Locate the cell with the specified text and output its [X, Y] center coordinate. 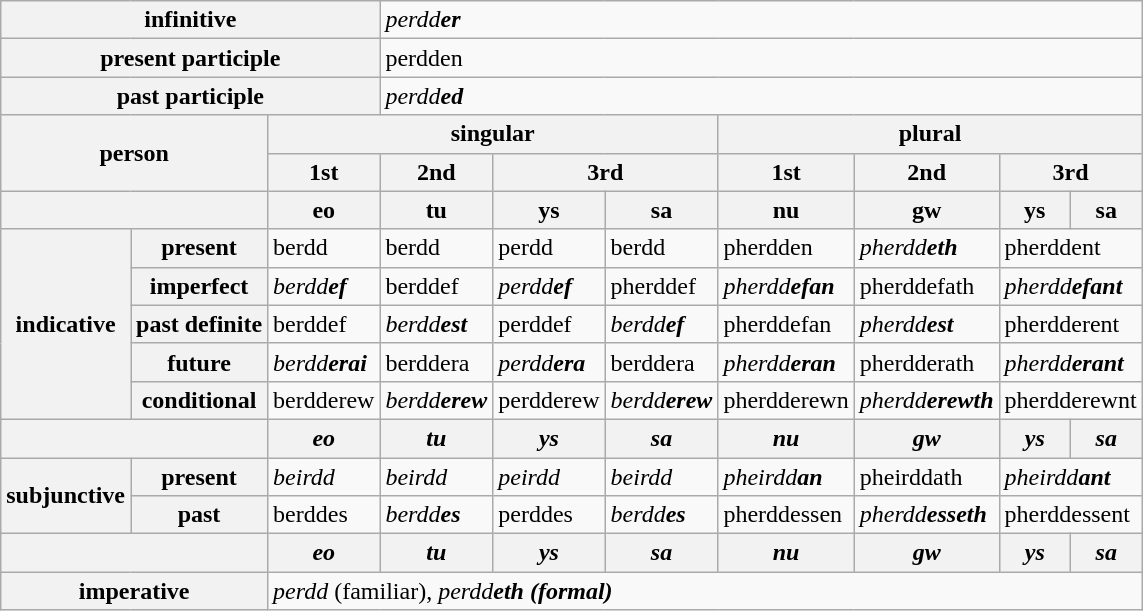
conditional [198, 400]
indicative [66, 324]
perdded [761, 96]
perddes [549, 515]
pheirddath [926, 477]
present participle [190, 58]
pherddeth [926, 248]
pherdderan [786, 362]
pherdderewth [926, 400]
perdden [761, 58]
perdd [549, 248]
berdderai [324, 362]
imperfect [198, 286]
pherdderath [926, 362]
pherdderewnt [1070, 400]
pherddef [662, 286]
infinitive [190, 20]
pherddent [1070, 248]
pherdden [786, 248]
subjunctive [66, 496]
perdd (familiar), perddeth (formal) [706, 591]
pherdderant [1070, 362]
imperative [134, 591]
pherddefant [1070, 286]
past definite [198, 324]
pherdderent [1070, 324]
past participle [190, 96]
berddest [436, 324]
perdderew [549, 400]
person [134, 153]
pheirddan [786, 477]
pherddefath [926, 286]
perdder [761, 20]
peirdd [549, 477]
future [198, 362]
plural [930, 134]
pherddessen [786, 515]
pherdderewn [786, 400]
past [198, 515]
perddera [549, 362]
pheirddant [1070, 477]
pherddessent [1070, 515]
pherddesseth [926, 515]
pherddest [926, 324]
singular [493, 134]
